Scan for the cell matching the given text and deliver its [X, Y] coordinate at center. 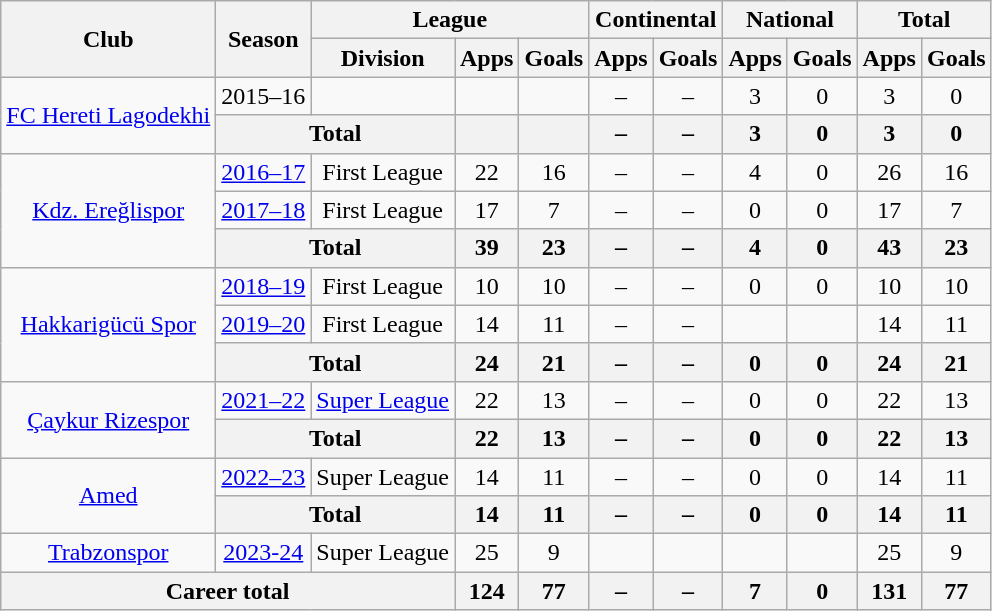
Kdz. Ereğlispor [108, 210]
2023-24 [264, 553]
2016–17 [264, 172]
2015–16 [264, 96]
Çaykur Rizespor [108, 419]
FC Hereti Lagodekhi [108, 115]
43 [889, 248]
2021–22 [264, 400]
Hakkarigücü Spor [108, 324]
Career total [228, 591]
Continental [656, 20]
Season [264, 39]
39 [486, 248]
26 [889, 172]
131 [889, 591]
Club [108, 39]
2022–23 [264, 477]
2018–19 [264, 286]
2017–18 [264, 210]
Amed [108, 496]
Division [383, 58]
National [790, 20]
2019–20 [264, 324]
League [450, 20]
124 [486, 591]
Trabzonspor [108, 553]
